Find where the given text appears and provide that cell's center as [X, Y] coordinate. 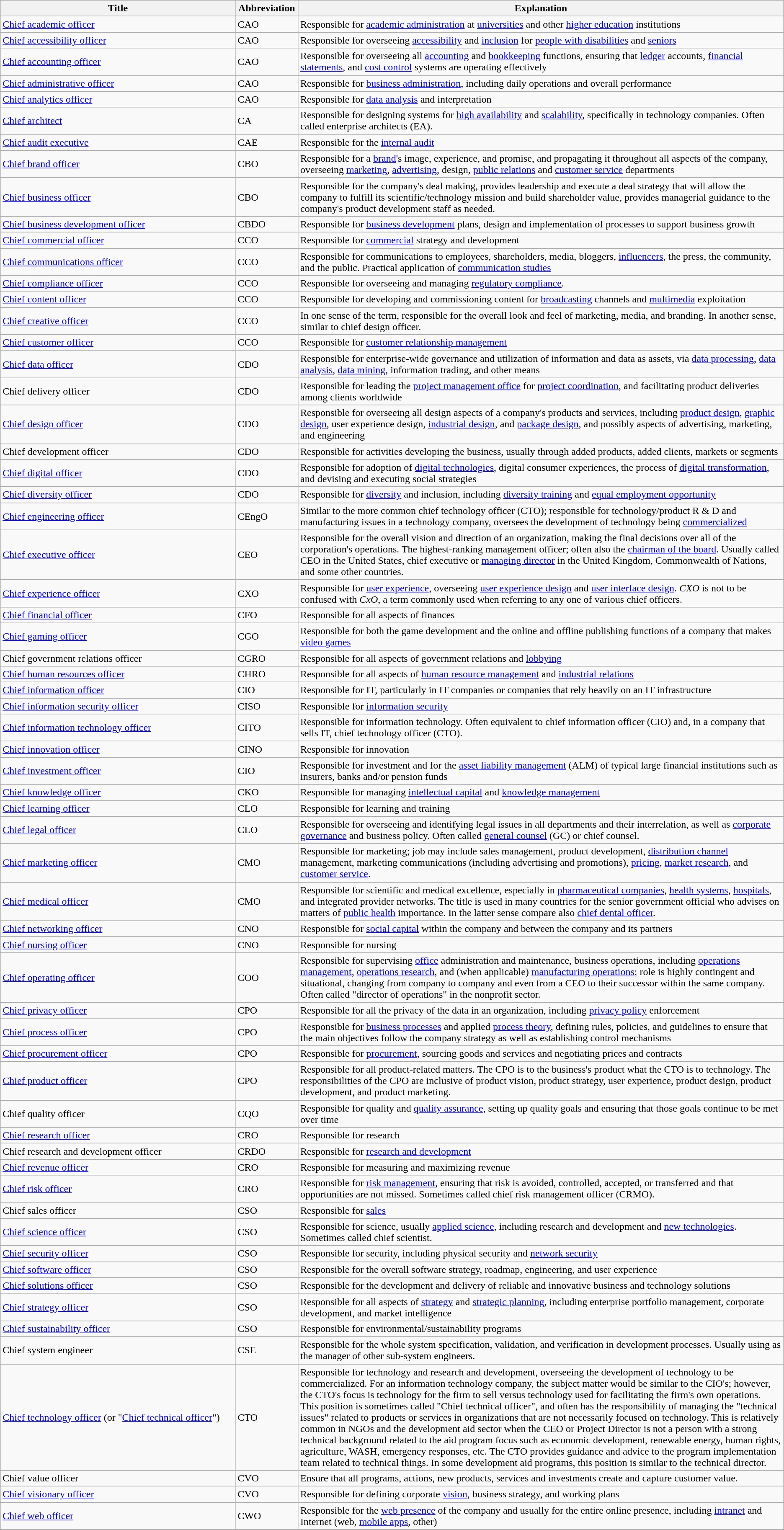
Chief experience officer [118, 593]
Chief diversity officer [118, 495]
Chief visionary officer [118, 1494]
Chief solutions officer [118, 1285]
Responsible for quality and quality assurance, setting up quality goals and ensuring that those goals continue to be met over time [541, 1114]
CEngO [267, 516]
Chief security officer [118, 1254]
Chief software officer [118, 1269]
CGO [267, 637]
Chief sustainability officer [118, 1329]
Responsible for the web presence of the company and usually for the entire online presence, including intranet and Internet (web, mobile apps, other) [541, 1516]
Responsible for all aspects of finances [541, 615]
Responsible for the internal audit [541, 142]
Responsible for information security [541, 706]
CINO [267, 749]
Chief design officer [118, 424]
Explanation [541, 8]
Chief legal officer [118, 830]
Responsible for sales [541, 1210]
Ensure that all programs, actions, new products, services and investments create and capture customer value. [541, 1478]
Chief delivery officer [118, 391]
Responsible for academic administration at universities and other higher education institutions [541, 24]
Chief content officer [118, 299]
Responsible for science, usually applied science, including research and development and new technologies. Sometimes called chief scientist. [541, 1232]
Chief learning officer [118, 808]
CWO [267, 1516]
Chief accounting officer [118, 62]
Chief commercial officer [118, 240]
Chief development officer [118, 452]
Responsible for measuring and maximizing revenue [541, 1167]
CHRO [267, 674]
CKO [267, 792]
Chief human resources officer [118, 674]
Chief product officer [118, 1081]
Chief sales officer [118, 1210]
Responsible for all aspects of government relations and lobbying [541, 658]
Chief data officer [118, 364]
Chief information security officer [118, 706]
Responsible for business administration, including daily operations and overall performance [541, 83]
Chief system engineer [118, 1350]
Responsible for the development and delivery of reliable and innovative business and technology solutions [541, 1285]
Responsible for both the game development and the online and offline publishing functions of a company that makes video games [541, 637]
CSE [267, 1350]
Chief quality officer [118, 1114]
Chief business officer [118, 197]
CBDO [267, 224]
CGRO [267, 658]
Chief medical officer [118, 901]
CAE [267, 142]
Responsible for managing intellectual capital and knowledge management [541, 792]
Responsible for research and development [541, 1151]
Responsible for customer relationship management [541, 343]
Responsible for the overall software strategy, roadmap, engineering, and user experience [541, 1269]
Chief brand officer [118, 164]
Chief science officer [118, 1232]
Chief web officer [118, 1516]
Responsible for nursing [541, 944]
Responsible for developing and commissioning content for broadcasting channels and multimedia exploitation [541, 299]
Chief revenue officer [118, 1167]
Responsible for social capital within the company and between the company and its partners [541, 929]
Chief analytics officer [118, 99]
CITO [267, 728]
Chief executive officer [118, 555]
CA [267, 121]
Responsible for all aspects of human resource management and industrial relations [541, 674]
Chief operating officer [118, 978]
CFO [267, 615]
Responsible for diversity and inclusion, including diversity training and equal employment opportunity [541, 495]
Responsible for business development plans, design and implementation of processes to support business growth [541, 224]
Responsible for commercial strategy and development [541, 240]
Responsible for research [541, 1135]
Responsible for innovation [541, 749]
CXO [267, 593]
Chief procurement officer [118, 1054]
Responsible for environmental/sustainability programs [541, 1329]
Chief research officer [118, 1135]
Chief compliance officer [118, 284]
Chief government relations officer [118, 658]
Chief investment officer [118, 771]
Responsible for IT, particularly in IT companies or companies that rely heavily on an IT infrastructure [541, 690]
Chief creative officer [118, 321]
CISO [267, 706]
Chief academic officer [118, 24]
Chief process officer [118, 1032]
CRDO [267, 1151]
Responsible for procurement, sourcing goods and services and negotiating prices and contracts [541, 1054]
Chief innovation officer [118, 749]
Abbreviation [267, 8]
Chief administrative officer [118, 83]
Chief value officer [118, 1478]
Chief communications officer [118, 261]
Chief business development officer [118, 224]
Chief architect [118, 121]
Title [118, 8]
Chief technology officer (or "Chief technical officer") [118, 1417]
Chief financial officer [118, 615]
Chief digital officer [118, 473]
CEO [267, 555]
Responsible for overseeing and managing regulatory compliance. [541, 284]
Chief customer officer [118, 343]
Responsible for data analysis and interpretation [541, 99]
Responsible for overseeing accessibility and inclusion for people with disabilities and seniors [541, 40]
Chief audit executive [118, 142]
Chief information technology officer [118, 728]
Chief risk officer [118, 1189]
Chief marketing officer [118, 863]
CTO [267, 1417]
Chief information officer [118, 690]
Responsible for leading the project management office for project coordination, and facilitating product deliveries among clients worldwide [541, 391]
CQO [267, 1114]
COO [267, 978]
Chief privacy officer [118, 1010]
Responsible for learning and training [541, 808]
Chief nursing officer [118, 944]
Chief research and development officer [118, 1151]
Chief accessibility officer [118, 40]
Responsible for all the privacy of the data in an organization, including privacy policy enforcement [541, 1010]
Chief networking officer [118, 929]
Responsible for activities developing the business, usually through added products, added clients, markets or segments [541, 452]
Chief knowledge officer [118, 792]
Responsible for security, including physical security and network security [541, 1254]
Chief gaming officer [118, 637]
Chief engineering officer [118, 516]
Responsible for defining corporate vision, business strategy, and working plans [541, 1494]
Chief strategy officer [118, 1307]
